Search for the cell housing the specified text and yield its [x, y] center coordinate. 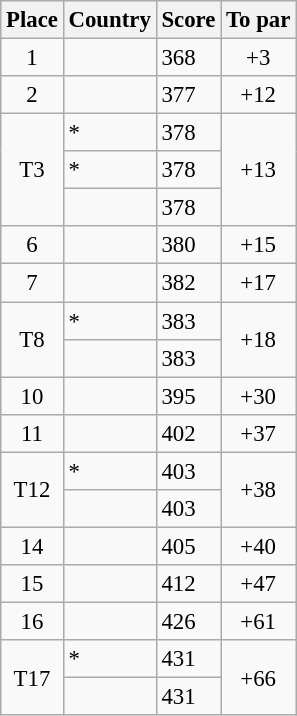
368 [188, 58]
11 [32, 433]
T17 [32, 678]
14 [32, 546]
405 [188, 546]
+38 [258, 490]
+12 [258, 95]
382 [188, 283]
Place [32, 20]
+37 [258, 433]
+3 [258, 58]
395 [188, 396]
402 [188, 433]
10 [32, 396]
2 [32, 95]
Country [110, 20]
377 [188, 95]
426 [188, 621]
+66 [258, 678]
+30 [258, 396]
+13 [258, 170]
+40 [258, 546]
1 [32, 58]
Score [188, 20]
380 [188, 245]
16 [32, 621]
T8 [32, 340]
T3 [32, 170]
+17 [258, 283]
To par [258, 20]
T12 [32, 490]
+15 [258, 245]
6 [32, 245]
+18 [258, 340]
+61 [258, 621]
412 [188, 584]
15 [32, 584]
+47 [258, 584]
7 [32, 283]
